Locate the cell with the specified text and output its [x, y] center coordinate. 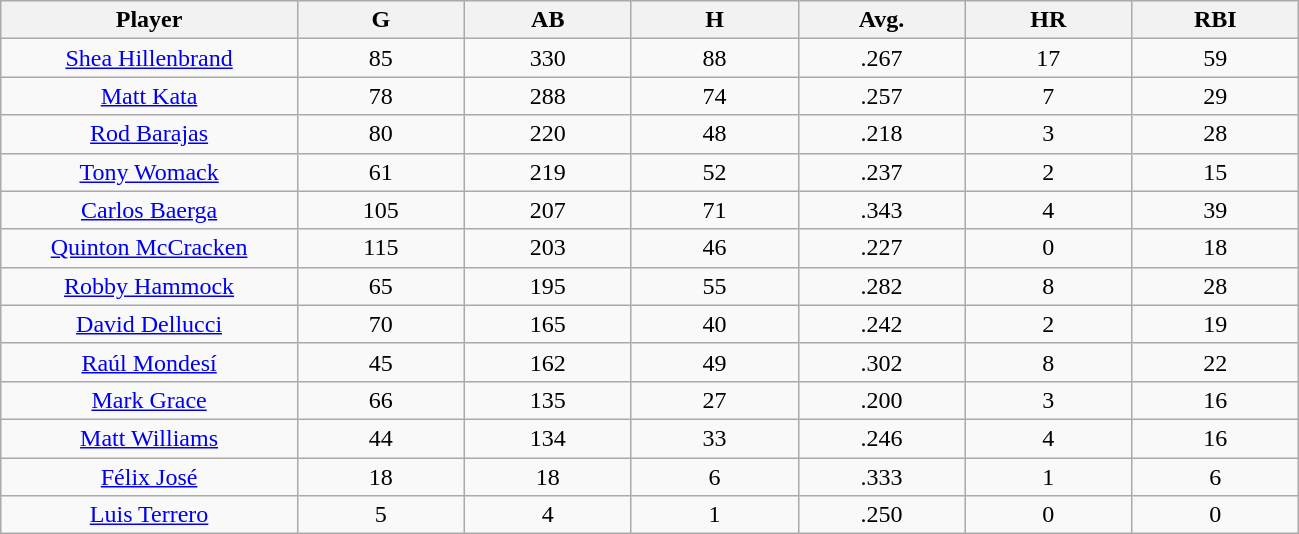
Robby Hammock [150, 286]
HR [1048, 20]
22 [1216, 362]
220 [548, 134]
29 [1216, 96]
Matt Williams [150, 438]
288 [548, 96]
.242 [882, 324]
66 [380, 400]
17 [1048, 58]
219 [548, 172]
Shea Hillenbrand [150, 58]
88 [714, 58]
.237 [882, 172]
70 [380, 324]
.200 [882, 400]
46 [714, 248]
.302 [882, 362]
Carlos Baerga [150, 210]
Tony Womack [150, 172]
Quinton McCracken [150, 248]
40 [714, 324]
65 [380, 286]
Matt Kata [150, 96]
.257 [882, 96]
61 [380, 172]
RBI [1216, 20]
78 [380, 96]
19 [1216, 324]
52 [714, 172]
105 [380, 210]
.267 [882, 58]
195 [548, 286]
5 [380, 515]
.343 [882, 210]
203 [548, 248]
85 [380, 58]
H [714, 20]
7 [1048, 96]
Rod Barajas [150, 134]
39 [1216, 210]
44 [380, 438]
.218 [882, 134]
71 [714, 210]
.250 [882, 515]
134 [548, 438]
Avg. [882, 20]
.282 [882, 286]
135 [548, 400]
162 [548, 362]
Luis Terrero [150, 515]
AB [548, 20]
74 [714, 96]
45 [380, 362]
49 [714, 362]
.333 [882, 477]
Félix José [150, 477]
330 [548, 58]
15 [1216, 172]
115 [380, 248]
33 [714, 438]
Player [150, 20]
G [380, 20]
207 [548, 210]
165 [548, 324]
48 [714, 134]
.227 [882, 248]
27 [714, 400]
Raúl Mondesí [150, 362]
Mark Grace [150, 400]
David Dellucci [150, 324]
55 [714, 286]
80 [380, 134]
.246 [882, 438]
59 [1216, 58]
